Identify which cell holds the provided text, then report its [x, y] central coordinate. 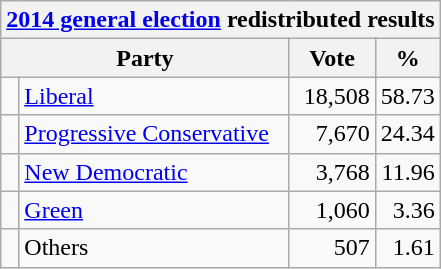
3,768 [332, 172]
1.61 [408, 248]
Others [154, 248]
Green [154, 210]
58.73 [408, 96]
Liberal [154, 96]
Progressive Conservative [154, 134]
7,670 [332, 134]
11.96 [408, 172]
3.36 [408, 210]
507 [332, 248]
1,060 [332, 210]
18,508 [332, 96]
New Democratic [154, 172]
2014 general election redistributed results [220, 20]
24.34 [408, 134]
Party [145, 58]
Vote [332, 58]
% [408, 58]
